Return (X, Y) of the center of cell containing provided text 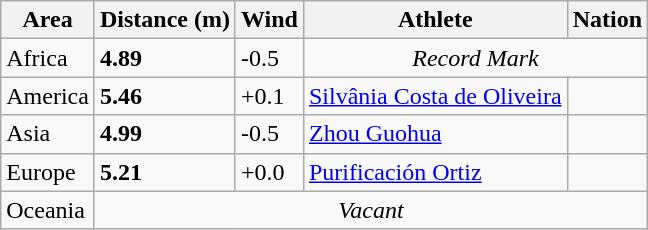
+0.1 (269, 96)
4.89 (164, 58)
Record Mark (475, 58)
5.46 (164, 96)
Nation (607, 20)
Area (48, 20)
5.21 (164, 172)
Distance (m) (164, 20)
Vacant (370, 210)
Zhou Guohua (435, 134)
+0.0 (269, 172)
Africa (48, 58)
America (48, 96)
Oceania (48, 210)
Athlete (435, 20)
Europe (48, 172)
Asia (48, 134)
Wind (269, 20)
Silvânia Costa de Oliveira (435, 96)
4.99 (164, 134)
Purificación Ortiz (435, 172)
